Return the (X, Y) coordinate for the center point of the cell that contains the specified text.  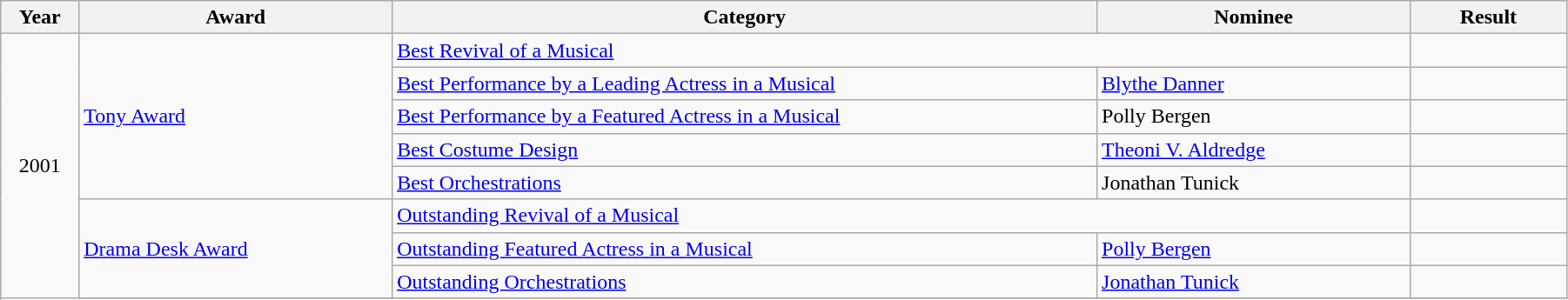
Blythe Danner (1254, 83)
Theoni V. Aldredge (1254, 150)
Best Orchestrations (745, 183)
Best Costume Design (745, 150)
Tony Award (236, 117)
Year (40, 17)
Best Performance by a Leading Actress in a Musical (745, 83)
Award (236, 17)
Result (1488, 17)
Nominee (1254, 17)
Best Performance by a Featured Actress in a Musical (745, 117)
Outstanding Orchestrations (745, 282)
Best Revival of a Musical (901, 50)
Drama Desk Award (236, 249)
Outstanding Revival of a Musical (901, 216)
Category (745, 17)
Outstanding Featured Actress in a Musical (745, 249)
2001 (40, 166)
